Return the [X, Y] coordinate for the center point of the cell that contains the specified text.  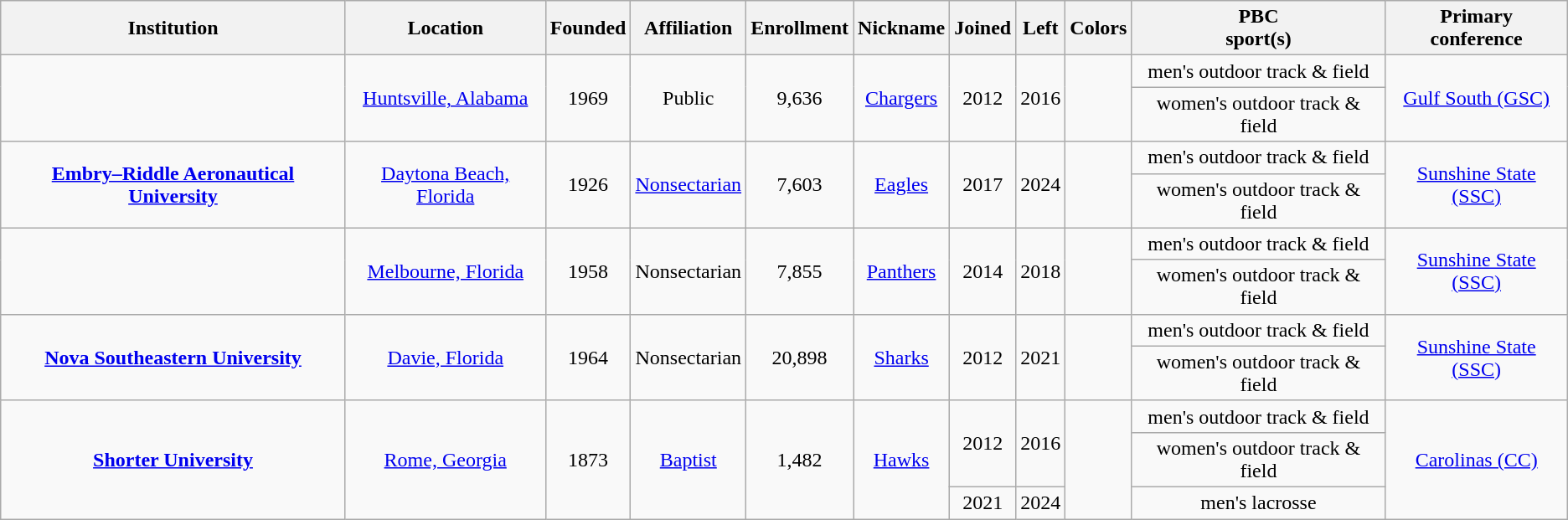
Hawks [901, 459]
Joined [983, 28]
Davie, Florida [446, 357]
Left [1040, 28]
Rome, Georgia [446, 459]
1926 [588, 184]
1,482 [800, 459]
9,636 [800, 99]
men's lacrosse [1258, 502]
Embry–Riddle Aeronautical University [173, 184]
Nova Southeastern University [173, 357]
1964 [588, 357]
7,855 [800, 271]
Gulf South (GSC) [1476, 99]
1873 [588, 459]
Panthers [901, 271]
PBCsport(s) [1258, 28]
Location [446, 28]
Melbourne, Florida [446, 271]
2018 [1040, 271]
Public [689, 99]
Daytona Beach, Florida [446, 184]
Baptist [689, 459]
Institution [173, 28]
Affiliation [689, 28]
1969 [588, 99]
Sharks [901, 357]
Nickname [901, 28]
2014 [983, 271]
Colors [1099, 28]
Eagles [901, 184]
Chargers [901, 99]
1958 [588, 271]
7,603 [800, 184]
Shorter University [173, 459]
Primaryconference [1476, 28]
20,898 [800, 357]
Enrollment [800, 28]
Huntsville, Alabama [446, 99]
Carolinas (CC) [1476, 459]
2017 [983, 184]
Founded [588, 28]
